Pinpoint the cell where the given text exists, returning its (x, y) midpoint coordinate. 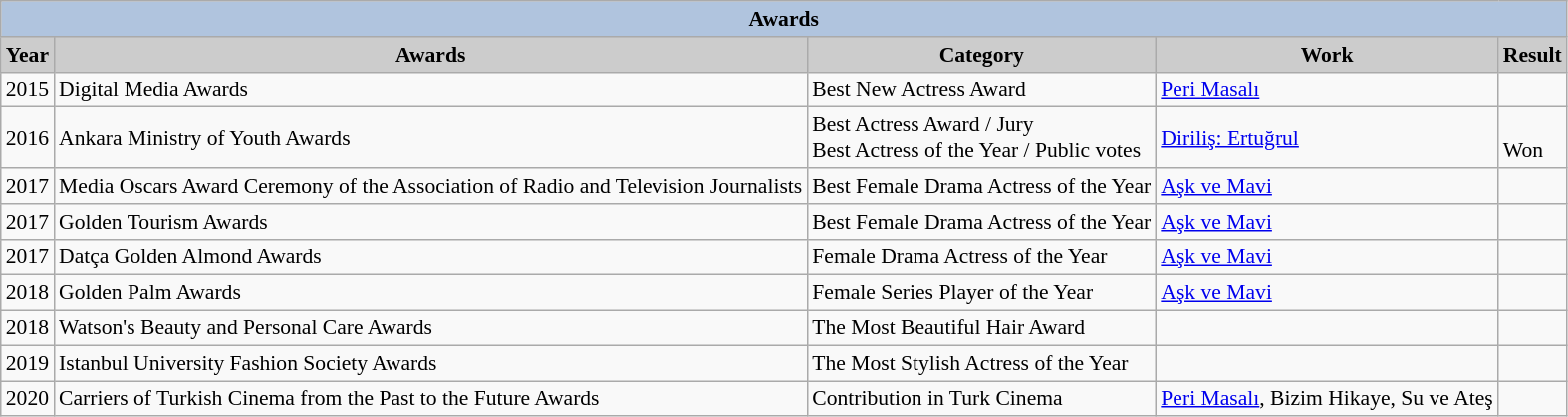
Istanbul University Fashion Society Awards (430, 363)
Peri Masalı (1327, 90)
Result (1532, 55)
Golden Tourism Awards (430, 222)
Watson's Beauty and Personal Care Awards (430, 328)
Diriliş: Ertuğrul (1327, 137)
Work (1327, 55)
Female Series Player of the Year (981, 293)
Female Drama Actress of the Year (981, 257)
2020 (28, 399)
Carriers of Turkish Cinema from the Past to the Future Awards (430, 399)
Media Oscars Award Ceremony of the Association of Radio and Television Journalists (430, 186)
Year (28, 55)
2019 (28, 363)
The Most Stylish Actress of the Year (981, 363)
Best New Actress Award (981, 90)
Won (1532, 137)
Golden Palm Awards (430, 293)
Ankara Ministry of Youth Awards (430, 137)
Best Actress Award / JuryBest Actress of the Year / Public votes (981, 137)
Category (981, 55)
Datça Golden Almond Awards (430, 257)
2016 (28, 137)
The Most Beautiful Hair Award (981, 328)
Contribution in Turk Cinema (981, 399)
2015 (28, 90)
Digital Media Awards (430, 90)
Peri Masalı, Bizim Hikaye, Su ve Ateş (1327, 399)
